Scan for the cell matching the given text and deliver its [X, Y] coordinate at center. 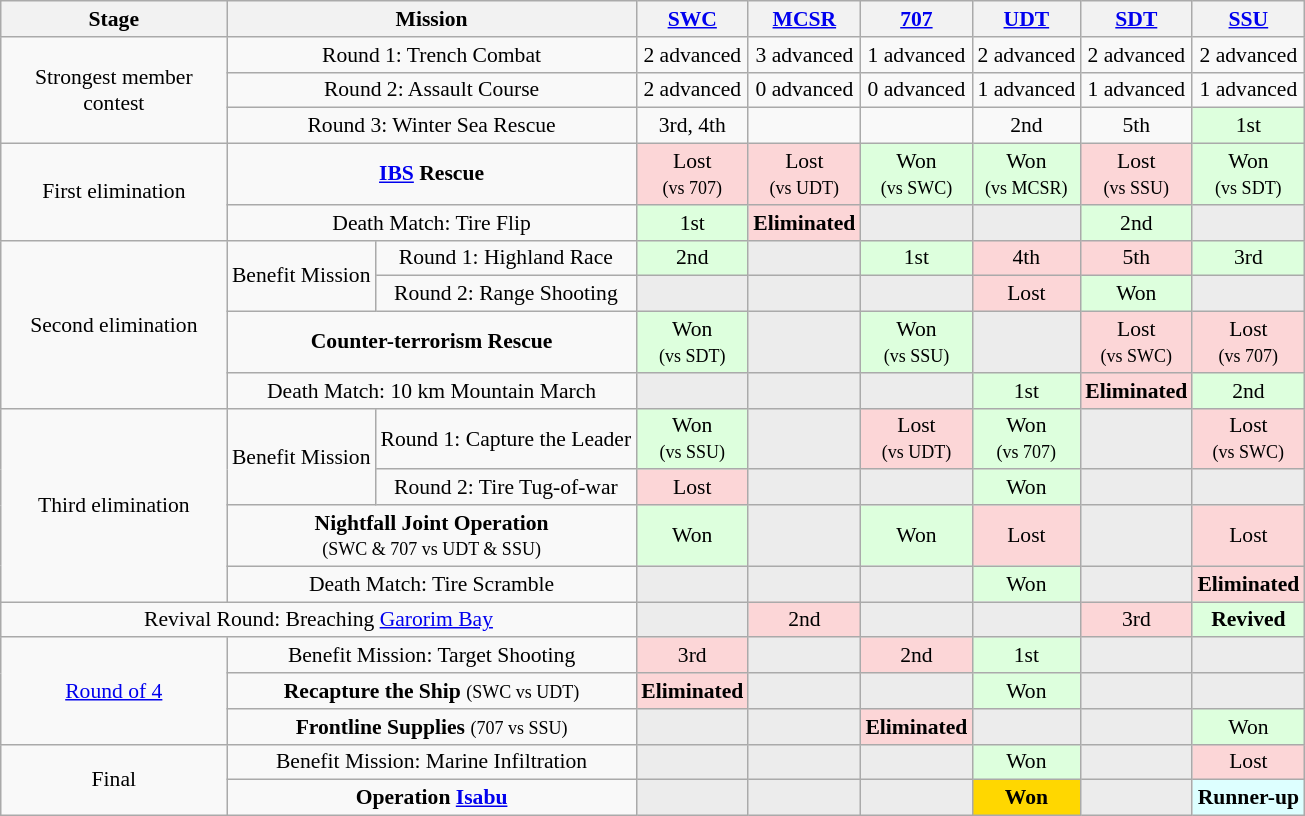
Frontline Supplies (707 vs SSU) [432, 727]
Round 1: Highland Race [506, 258]
3rd, 4th [692, 126]
SWC [692, 19]
Lost(vs SSU) [1136, 174]
Stage [114, 19]
Mission [432, 19]
Round 1: Capture the Leader [506, 438]
SDT [1136, 19]
Round 2: Range Shooting [506, 294]
First elimination [114, 192]
Runner-up [1248, 798]
Benefit Mission: Marine Infiltration [432, 762]
Round 2: Tire Tug-of-war [506, 488]
Second elimination [114, 324]
Won(vs MCSR) [1026, 174]
Nightfall Joint Operation(SWC & 707 vs UDT & SSU) [432, 536]
UDT [1026, 19]
Revived [1248, 620]
Counter-terrorism Rescue [432, 342]
707 [916, 19]
Won(vs SWC) [916, 174]
Final [114, 780]
Operation Isabu [432, 798]
Third elimination [114, 505]
IBS Rescue [432, 174]
SSU [1248, 19]
Round 1: Trench Combat [432, 55]
Won(vs 707) [1026, 438]
Round of 4 [114, 692]
Benefit Mission: Target Shooting [432, 656]
4th [1026, 258]
Revival Round: Breaching Garorim Bay [318, 620]
Death Match: 10 km Mountain March [432, 391]
3 advanced [804, 55]
Death Match: Tire Flip [432, 223]
Strongest member contest [114, 90]
Recapture the Ship (SWC vs UDT) [432, 691]
Death Match: Tire Scramble [432, 584]
Round 3: Winter Sea Rescue [432, 126]
Round 2: Assault Course [432, 90]
MCSR [804, 19]
